Provide the (X, Y) coordinate of the cell's center where the given text is located.  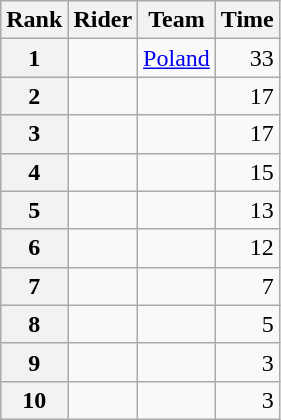
12 (247, 248)
6 (34, 248)
13 (247, 210)
8 (34, 324)
2 (34, 96)
9 (34, 362)
Rider (103, 20)
10 (34, 400)
33 (247, 58)
Poland (177, 58)
15 (247, 172)
4 (34, 172)
Team (177, 20)
Time (247, 20)
Rank (34, 20)
1 (34, 58)
